Identify which cell holds the provided text, then report its [x, y] central coordinate. 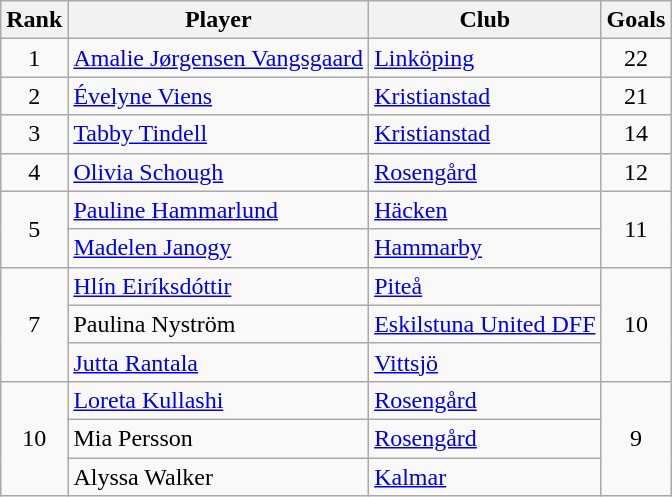
Hlín Eiríksdóttir [218, 286]
Player [218, 20]
Piteå [485, 286]
Alyssa Walker [218, 477]
Club [485, 20]
3 [34, 134]
Loreta Kullashi [218, 400]
Olivia Schough [218, 172]
Pauline Hammarlund [218, 210]
Eskilstuna United DFF [485, 324]
22 [636, 58]
Jutta Rantala [218, 362]
Évelyne Viens [218, 96]
12 [636, 172]
Goals [636, 20]
21 [636, 96]
Hammarby [485, 248]
9 [636, 438]
Paulina Nyström [218, 324]
Tabby Tindell [218, 134]
Rank [34, 20]
5 [34, 229]
Mia Persson [218, 438]
Häcken [485, 210]
Amalie Jørgensen Vangsgaard [218, 58]
1 [34, 58]
Vittsjö [485, 362]
Linköping [485, 58]
4 [34, 172]
11 [636, 229]
Madelen Janogy [218, 248]
Kalmar [485, 477]
2 [34, 96]
14 [636, 134]
7 [34, 324]
